Find where the given text appears and provide that cell's center as [X, Y] coordinate. 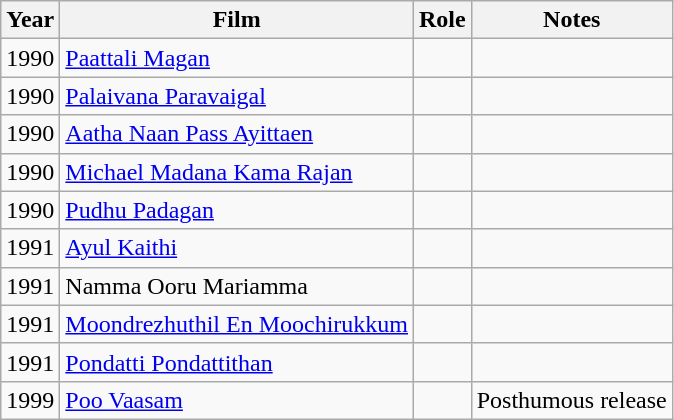
Paattali Magan [237, 58]
Role [443, 20]
1999 [30, 400]
Posthumous release [572, 400]
Notes [572, 20]
Ayul Kaithi [237, 248]
Namma Ooru Mariamma [237, 286]
Moondrezhuthil En Moochirukkum [237, 324]
Aatha Naan Pass Ayittaen [237, 134]
Pondatti Pondattithan [237, 362]
Pudhu Padagan [237, 210]
Film [237, 20]
Palaivana Paravaigal [237, 96]
Poo Vaasam [237, 400]
Year [30, 20]
Michael Madana Kama Rajan [237, 172]
